Search for the cell housing the specified text and yield its [x, y] center coordinate. 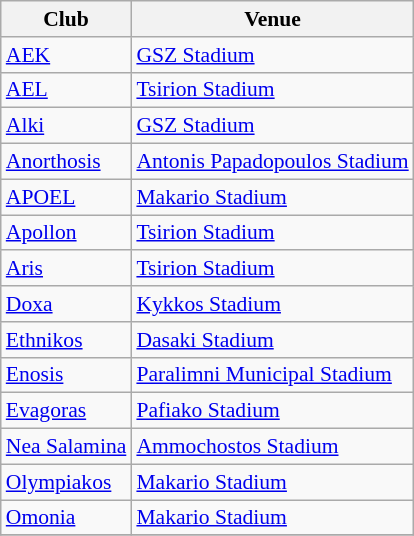
Apollon [66, 233]
Kykkos Stadium [272, 304]
ΑΕΚ [66, 55]
Aris [66, 269]
Alki [66, 126]
Nea Salamina [66, 447]
Enosis [66, 375]
Club [66, 19]
AEL [66, 90]
Dasaki Stadium [272, 340]
Evagoras [66, 411]
Olympiakos [66, 482]
Pafiako Stadium [272, 411]
Ethnikos [66, 340]
Antonis Papadopoulos Stadium [272, 162]
Doxa [66, 304]
Paralimni Municipal Stadium [272, 375]
Ammochostos Stadium [272, 447]
Anorthosis [66, 162]
Venue [272, 19]
APOEL [66, 197]
Omonia [66, 518]
